For the text-containing cell, return its midpoint in [X, Y] coordinate format. 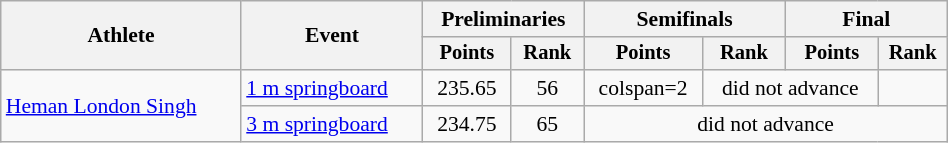
Semifinals [685, 19]
235.65 [467, 88]
56 [548, 88]
65 [548, 124]
Final [866, 19]
Event [332, 36]
1 m springboard [332, 88]
Heman London Singh [121, 106]
colspan=2 [644, 88]
3 m springboard [332, 124]
Preliminaries [504, 19]
Athlete [121, 36]
234.75 [467, 124]
